Return (x, y) of the center of cell containing provided text 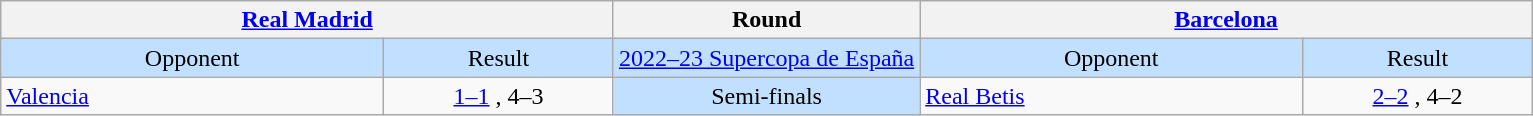
Valencia (192, 96)
Real Betis (1112, 96)
1–1 , 4–3 (499, 96)
Round (766, 20)
2–2 , 4–2 (1418, 96)
Real Madrid (308, 20)
Barcelona (1226, 20)
Semi-finals (766, 96)
2022–23 Supercopa de España (766, 58)
